Determine the (X, Y) coordinate at the center of the cell enclosing the given text.  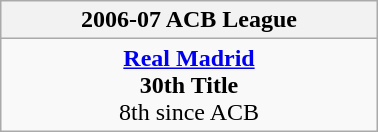
Real Madrid30th Title 8th since ACB (189, 85)
2006-07 ACB League (189, 20)
